From the cell containing the given text, extract its center point as (x, y) coordinate. 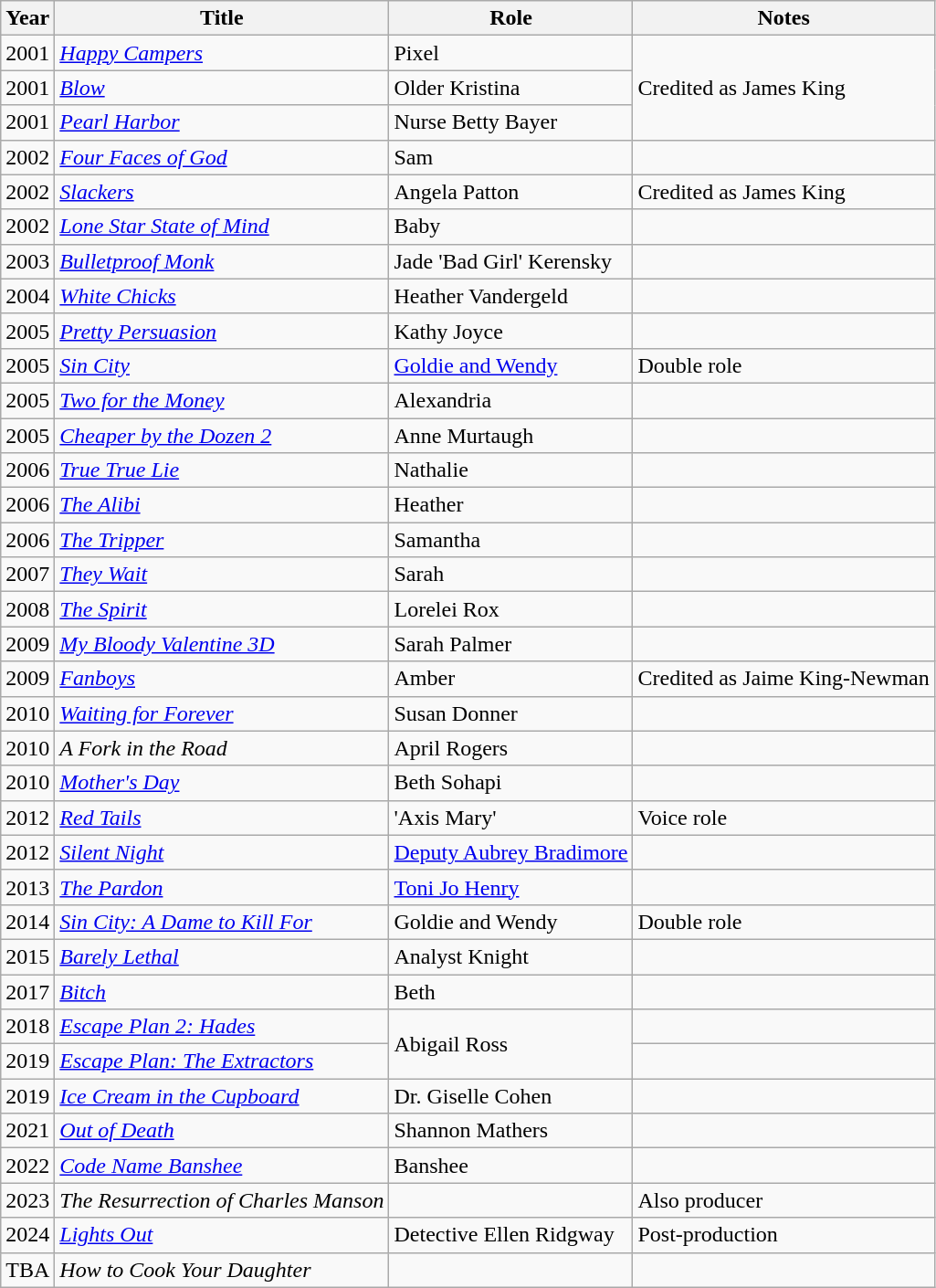
True True Lie (222, 470)
Cheaper by the Dozen 2 (222, 436)
Blow (222, 88)
The Tripper (222, 540)
Pearl Harbor (222, 122)
Kathy Joyce (511, 331)
They Wait (222, 575)
Four Faces of God (222, 157)
Credited as Jaime King-Newman (784, 679)
The Resurrection of Charles Manson (222, 1200)
Dr. Giselle Cohen (511, 1096)
2007 (27, 575)
2022 (27, 1166)
Escape Plan: The Extractors (222, 1061)
2024 (27, 1235)
Pretty Persuasion (222, 331)
Anne Murtaugh (511, 436)
Title (222, 18)
The Pardon (222, 887)
Sarah (511, 575)
How to Cook Your Daughter (222, 1270)
Nathalie (511, 470)
2003 (27, 261)
Sarah Palmer (511, 644)
Heather Vandergeld (511, 296)
Lights Out (222, 1235)
2004 (27, 296)
Samantha (511, 540)
Banshee (511, 1166)
Also producer (784, 1200)
April Rogers (511, 748)
Sin City (222, 365)
Happy Campers (222, 53)
Out of Death (222, 1131)
2023 (27, 1200)
Slackers (222, 192)
Escape Plan 2: Hades (222, 1027)
Lorelei Rox (511, 609)
Role (511, 18)
Bulletproof Monk (222, 261)
Code Name Banshee (222, 1166)
Analyst Knight (511, 956)
My Bloody Valentine 3D (222, 644)
Mother's Day (222, 783)
Abigail Ross (511, 1044)
Sin City: A Dame to Kill For (222, 922)
Pixel (511, 53)
Nurse Betty Bayer (511, 122)
Lone Star State of Mind (222, 227)
Amber (511, 679)
2013 (27, 887)
Barely Lethal (222, 956)
Detective Ellen Ridgway (511, 1235)
Ice Cream in the Cupboard (222, 1096)
Waiting for Forever (222, 713)
Shannon Mathers (511, 1131)
2021 (27, 1131)
Toni Jo Henry (511, 887)
2008 (27, 609)
Notes (784, 18)
Two for the Money (222, 400)
Older Kristina (511, 88)
2018 (27, 1027)
2017 (27, 991)
Jade 'Bad Girl' Kerensky (511, 261)
Susan Donner (511, 713)
The Spirit (222, 609)
Fanboys (222, 679)
Baby (511, 227)
Post-production (784, 1235)
Silent Night (222, 852)
Bitch (222, 991)
A Fork in the Road (222, 748)
Beth (511, 991)
Alexandria (511, 400)
Deputy Aubrey Bradimore (511, 852)
Angela Patton (511, 192)
Beth Sohapi (511, 783)
2015 (27, 956)
Voice role (784, 818)
TBA (27, 1270)
Year (27, 18)
Red Tails (222, 818)
2014 (27, 922)
White Chicks (222, 296)
'Axis Mary' (511, 818)
Heather (511, 505)
The Alibi (222, 505)
Sam (511, 157)
